Return the [x, y] coordinate for the center point of the cell that contains the specified text.  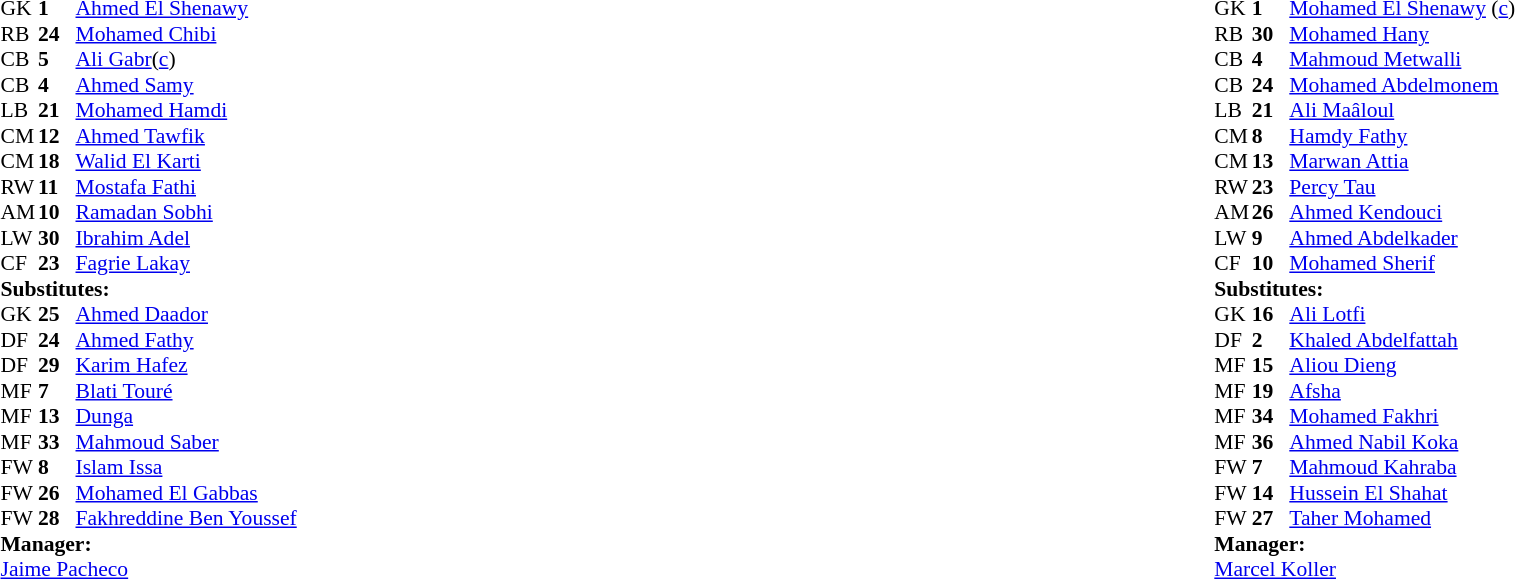
Ahmed Kendouci [1402, 213]
Ramadan Sobhi [186, 213]
Karim Hafez [186, 365]
Marwan Attia [1402, 161]
Mahmoud Metwalli [1402, 59]
Mohamed Hamdi [186, 111]
9 [1271, 238]
Blati Touré [186, 391]
Mohamed Abdelmonem [1402, 85]
Walid El Karti [186, 161]
25 [57, 315]
Ali Gabr(c) [186, 59]
Mahmoud Saber [186, 442]
Mohamed Sherif [1402, 263]
Fakhreddine Ben Youssef [186, 519]
34 [1271, 417]
Mohamed Fakhri [1402, 417]
Ali Maâloul [1402, 111]
Ibrahim Adel [186, 238]
Hussein El Shahat [1402, 493]
27 [1271, 519]
2 [1271, 340]
19 [1271, 391]
Ahmed Daador [186, 315]
28 [57, 519]
Ahmed Abdelkader [1402, 238]
Mahmoud Kahraba [1402, 467]
15 [1271, 365]
Islam Issa [186, 467]
Afsha [1402, 391]
11 [57, 187]
16 [1271, 315]
Mohamed Hany [1402, 34]
Ali Lotfi [1402, 315]
Fagrie Lakay [186, 263]
Taher Mohamed [1402, 519]
18 [57, 161]
Aliou Dieng [1402, 365]
Mohamed El Gabbas [186, 493]
Ahmed Fathy [186, 340]
Percy Tau [1402, 187]
33 [57, 442]
Hamdy Fathy [1402, 136]
Ahmed Nabil Koka [1402, 442]
29 [57, 365]
Khaled Abdelfattah [1402, 340]
5 [57, 59]
14 [1271, 493]
12 [57, 136]
36 [1271, 442]
Ahmed Samy [186, 85]
Dunga [186, 417]
Ahmed Tawfik [186, 136]
Mostafa Fathi [186, 187]
Mohamed Chibi [186, 34]
